Pinpoint the cell where the given text exists, returning its [x, y] midpoint coordinate. 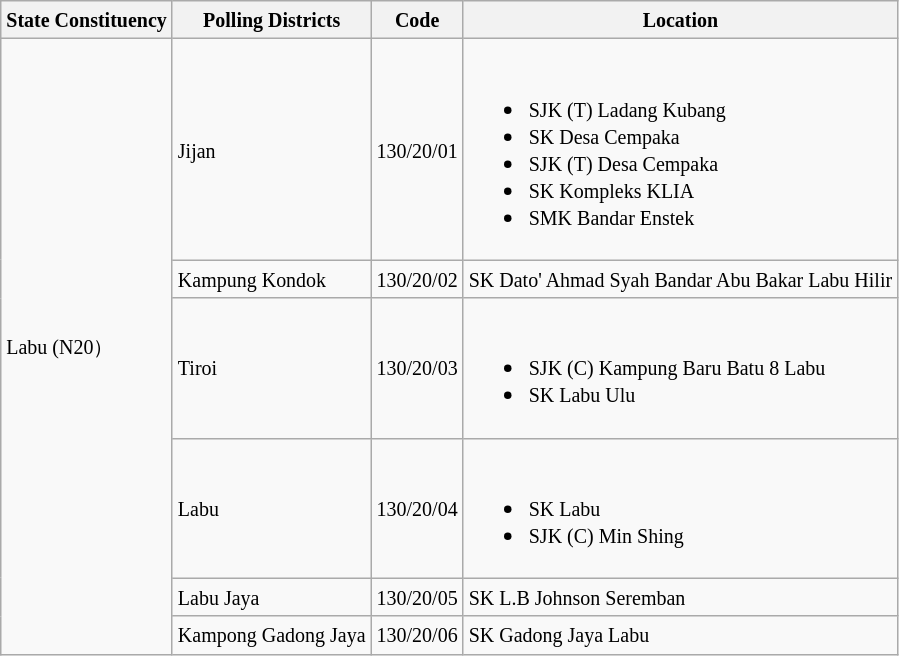
Labu [272, 508]
SJK (T) Ladang KubangSK Desa CempakaSJK (T) Desa CempakaSK Kompleks KLIASMK Bandar Enstek [680, 150]
Kampung Kondok [272, 279]
SK LabuSJK (C) Min Shing [680, 508]
Code [417, 20]
130/20/01 [417, 150]
SK Dato' Ahmad Syah Bandar Abu Bakar Labu Hilir [680, 279]
SK Gadong Jaya Labu [680, 635]
Location [680, 20]
Kampong Gadong Jaya [272, 635]
Jijan [272, 150]
SJK (C) Kampung Baru Batu 8 LabuSK Labu Ulu [680, 368]
Tiroi [272, 368]
130/20/04 [417, 508]
Labu (N20） [87, 346]
130/20/03 [417, 368]
Labu Jaya [272, 597]
130/20/02 [417, 279]
State Constituency [87, 20]
130/20/06 [417, 635]
130/20/05 [417, 597]
Polling Districts [272, 20]
SK L.B Johnson Seremban [680, 597]
